From the cell containing the given text, extract its center point as [X, Y] coordinate. 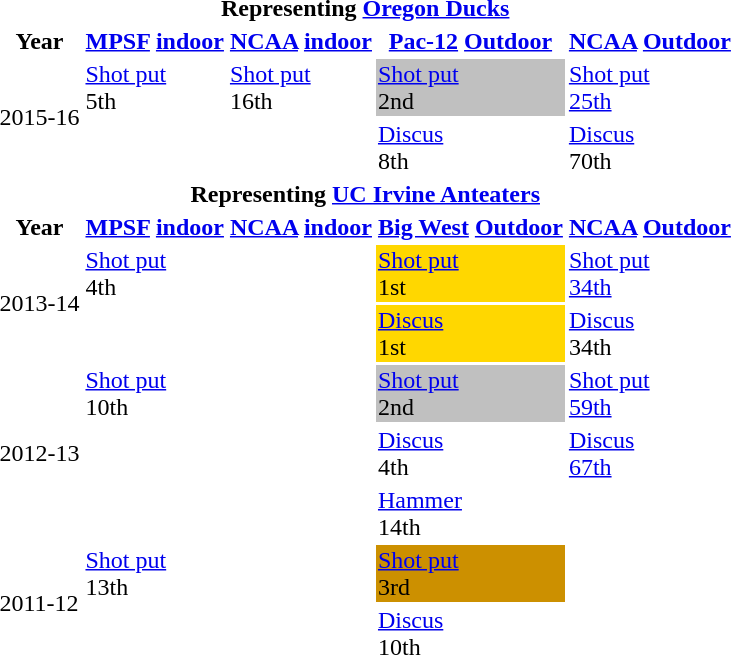
Shot put 10th [154, 394]
Shot put 5th [154, 88]
Pac-12 Outdoor [470, 41]
Shot put 13th [154, 574]
Discus 1st [470, 334]
Shot put 16th [300, 88]
Shot put 4th [154, 274]
Hammer 14th [470, 514]
Big West Outdoor [470, 227]
Shot put 1st [470, 274]
Shot put 3rd [470, 574]
Discus 8th [470, 148]
Discus 4th [470, 454]
